Locate the cell with the specified text and output its [x, y] center coordinate. 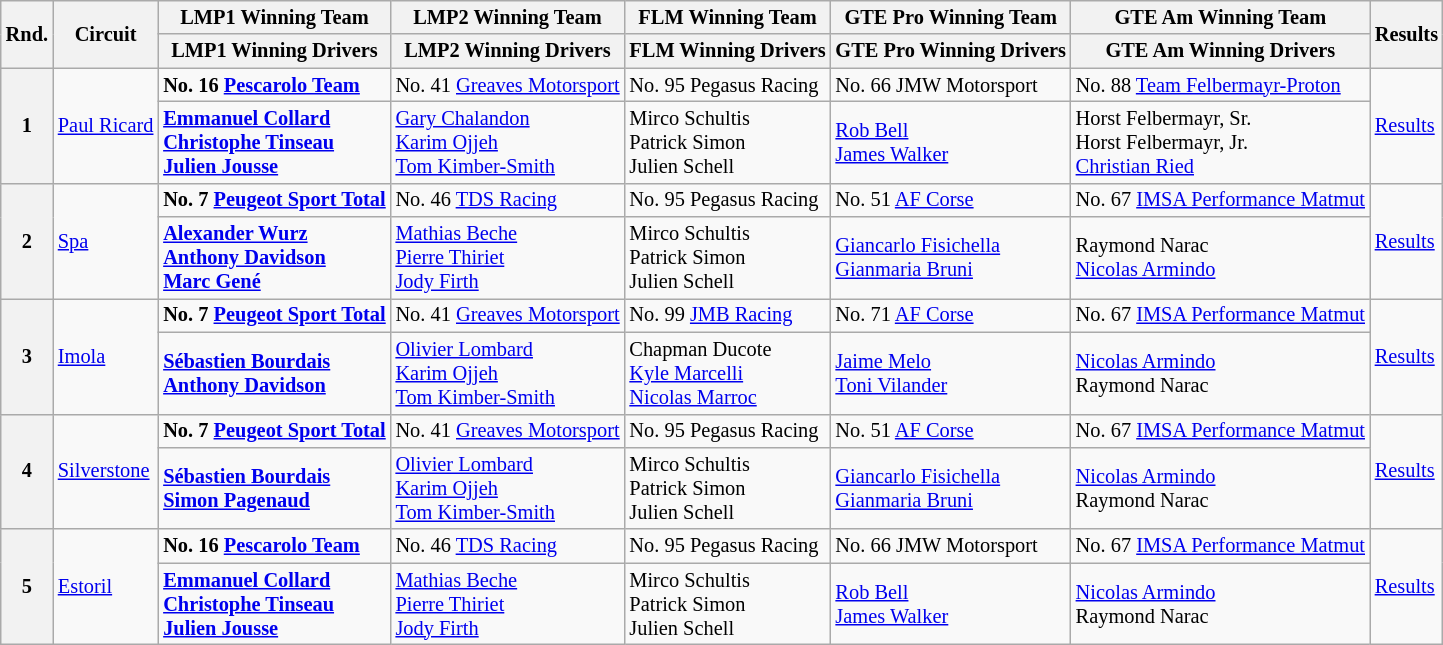
LMP1 Winning Drivers [274, 51]
4 [27, 472]
5 [27, 586]
Rnd. [27, 34]
Imola [106, 356]
Sébastien Bourdais Simon Pagenaud [274, 488]
GTE Am Winning Team [1220, 17]
FLM Winning Drivers [727, 51]
LMP1 Winning Team [274, 17]
LMP2 Winning Drivers [508, 51]
2 [27, 240]
Silverstone [106, 472]
Jaime Melo Toni Vilander [951, 373]
No. 88 Team Felbermayr-Proton [1220, 85]
FLM Winning Team [727, 17]
GTE Pro Winning Team [951, 17]
Sébastien Bourdais Anthony Davidson [274, 373]
No. 71 AF Corse [951, 315]
1 [27, 126]
Gary Chalandon Karim Ojjeh Tom Kimber-Smith [508, 142]
3 [27, 356]
Spa [106, 240]
Chapman Ducote Kyle Marcelli Nicolas Marroc [727, 373]
Alexander Wurz Anthony Davidson Marc Gené [274, 258]
GTE Pro Winning Drivers [951, 51]
Raymond Narac Nicolas Armindo [1220, 258]
Circuit [106, 34]
Estoril [106, 586]
LMP2 Winning Team [508, 17]
GTE Am Winning Drivers [1220, 51]
Horst Felbermayr, Sr. Horst Felbermayr, Jr. Christian Ried [1220, 142]
No. 99 JMB Racing [727, 315]
Paul Ricard [106, 126]
